Locate the cell with the specified text and output its (x, y) center coordinate. 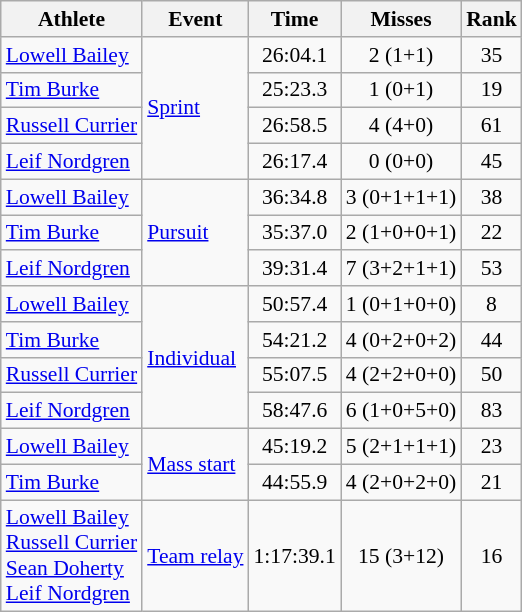
2 (1+0+0+1) (401, 233)
3 (0+1+1+1) (401, 197)
4 (4+0) (401, 126)
7 (3+2+1+1) (401, 269)
50 (492, 375)
2 (1+1) (401, 55)
25:23.3 (295, 90)
50:57.4 (295, 304)
38 (492, 197)
1:17:39.1 (295, 556)
Event (195, 19)
Pursuit (195, 232)
55:07.5 (295, 375)
Rank (492, 19)
44 (492, 340)
1 (0+1+0+0) (401, 304)
Lowell BaileyRussell CurrierSean DohertyLeif Nordgren (72, 556)
15 (3+12) (401, 556)
54:21.2 (295, 340)
45 (492, 162)
4 (2+2+0+0) (401, 375)
61 (492, 126)
26:58.5 (295, 126)
45:19.2 (295, 447)
35:37.0 (295, 233)
6 (1+0+5+0) (401, 411)
Time (295, 19)
8 (492, 304)
22 (492, 233)
83 (492, 411)
Mass start (195, 464)
1 (0+1) (401, 90)
19 (492, 90)
0 (0+0) (401, 162)
26:17.4 (295, 162)
44:55.9 (295, 482)
35 (492, 55)
21 (492, 482)
58:47.6 (295, 411)
Misses (401, 19)
39:31.4 (295, 269)
4 (0+2+0+2) (401, 340)
53 (492, 269)
5 (2+1+1+1) (401, 447)
Individual (195, 357)
16 (492, 556)
4 (2+0+2+0) (401, 482)
23 (492, 447)
26:04.1 (295, 55)
36:34.8 (295, 197)
Team relay (195, 556)
Athlete (72, 19)
Sprint (195, 108)
